Return [x, y] of the center of cell containing provided text 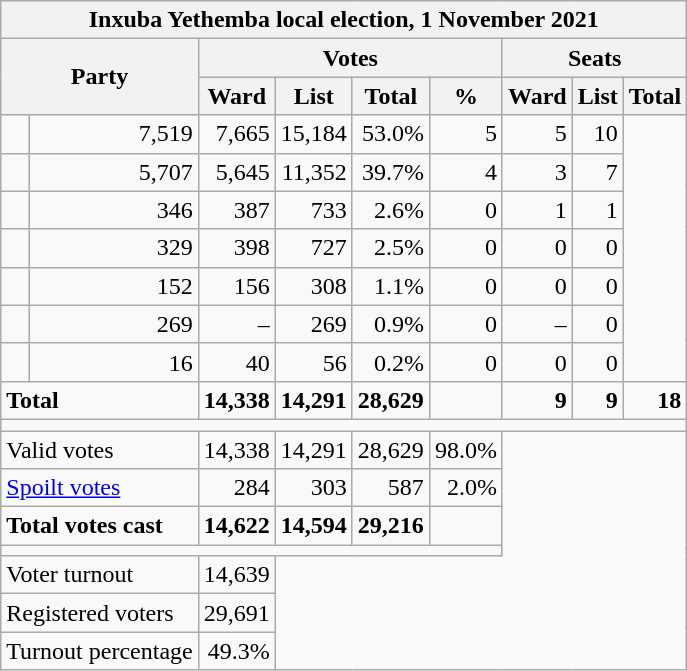
2.0% [466, 488]
2.6% [390, 210]
11,352 [314, 172]
733 [314, 210]
39.7% [390, 172]
Party [100, 77]
18 [655, 400]
Inxuba Yethemba local election, 1 November 2021 [344, 20]
Spoilt votes [100, 488]
14,622 [236, 526]
29,691 [236, 613]
2.5% [390, 248]
5,645 [236, 172]
14,639 [236, 575]
Votes [350, 58]
Valid votes [100, 449]
98.0% [466, 449]
53.0% [390, 134]
7,665 [236, 134]
152 [114, 286]
284 [236, 488]
7 [598, 172]
0.2% [390, 362]
Voter turnout [100, 575]
398 [236, 248]
49.3% [236, 651]
156 [236, 286]
Total votes cast [100, 526]
Turnout percentage [100, 651]
14,594 [314, 526]
0.9% [390, 324]
303 [314, 488]
16 [114, 362]
1.1% [390, 286]
346 [114, 210]
29,216 [390, 526]
308 [314, 286]
329 [114, 248]
10 [598, 134]
4 [466, 172]
5,707 [114, 172]
15,184 [314, 134]
3 [537, 172]
7,519 [114, 134]
Seats [594, 58]
56 [314, 362]
% [466, 96]
387 [236, 210]
727 [314, 248]
587 [390, 488]
Registered voters [100, 613]
40 [236, 362]
